Return the (x, y) coordinate for the center point of the cell that contains the specified text.  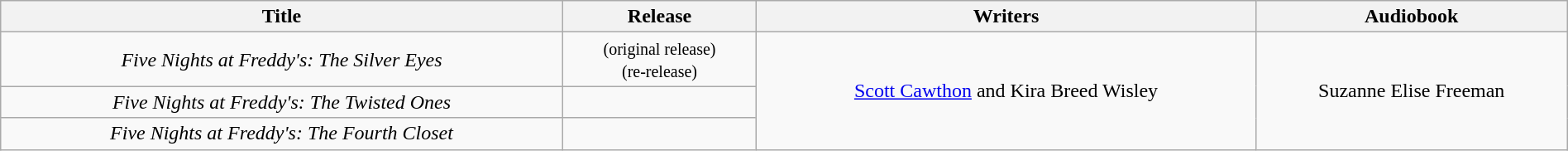
Scott Cawthon and Kira Breed Wisley (1006, 91)
Five Nights at Freddy's: The Fourth Closet (281, 134)
Audiobook (1411, 17)
Five Nights at Freddy's: The Twisted Ones (281, 102)
(original release) (re-release) (660, 60)
Release (660, 17)
Writers (1006, 17)
Suzanne Elise Freeman (1411, 91)
Five Nights at Freddy's: The Silver Eyes (281, 60)
Title (281, 17)
